Return the (x, y) coordinate for the center point of the cell that contains the specified text.  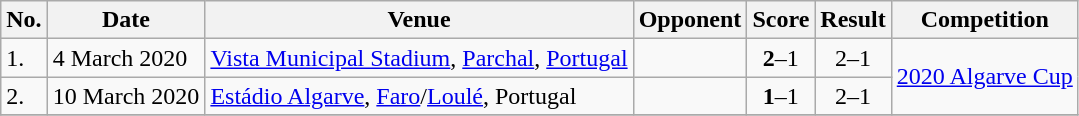
No. (24, 20)
1–1 (781, 96)
10 March 2020 (126, 96)
Date (126, 20)
Score (781, 20)
1. (24, 58)
Estádio Algarve, Faro/Loulé, Portugal (419, 96)
2. (24, 96)
4 March 2020 (126, 58)
Venue (419, 20)
Competition (984, 20)
Vista Municipal Stadium, Parchal, Portugal (419, 58)
Opponent (690, 20)
2020 Algarve Cup (984, 77)
Result (853, 20)
